From the cell containing the given text, extract its center point as (X, Y) coordinate. 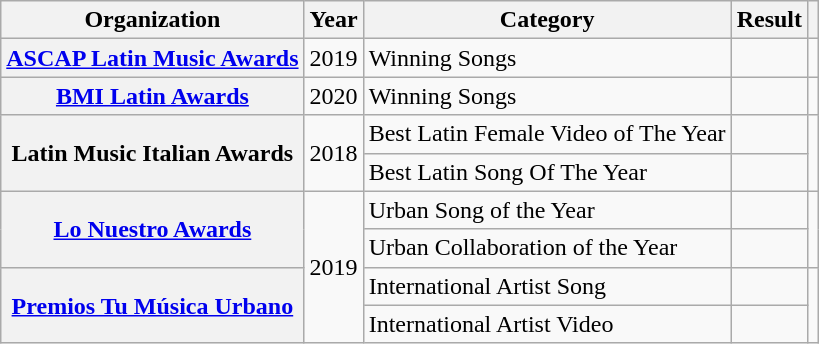
International Artist Video (547, 324)
Latin Music Italian Awards (152, 153)
Urban Song of the Year (547, 210)
Year (334, 20)
2020 (334, 96)
Category (547, 20)
Result (769, 20)
Best Latin Song Of The Year (547, 172)
Premios Tu Música Urbano (152, 305)
Lo Nuestro Awards (152, 229)
BMI Latin Awards (152, 96)
ASCAP Latin Music Awards (152, 58)
Organization (152, 20)
International Artist Song (547, 286)
Urban Collaboration of the Year (547, 248)
Best Latin Female Video of The Year (547, 134)
2018 (334, 153)
